Find where the given text appears and provide that cell's center as (x, y) coordinate. 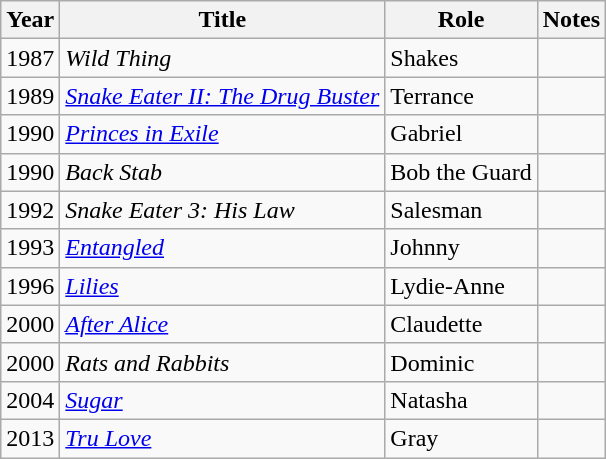
Sugar (222, 400)
2004 (30, 400)
Terrance (461, 96)
Year (30, 20)
Tru Love (222, 438)
Wild Thing (222, 58)
1989 (30, 96)
Salesman (461, 210)
1993 (30, 248)
Lydie-Anne (461, 286)
Lilies (222, 286)
Notes (571, 20)
Role (461, 20)
Snake Eater II: The Drug Buster (222, 96)
2013 (30, 438)
Dominic (461, 362)
Gray (461, 438)
Princes in Exile (222, 134)
After Alice (222, 324)
Snake Eater 3: His Law (222, 210)
Natasha (461, 400)
Bob the Guard (461, 172)
Back Stab (222, 172)
1992 (30, 210)
1987 (30, 58)
Gabriel (461, 134)
Entangled (222, 248)
1996 (30, 286)
Shakes (461, 58)
Johnny (461, 248)
Rats and Rabbits (222, 362)
Title (222, 20)
Claudette (461, 324)
